Locate the cell with the specified text and output its (x, y) center coordinate. 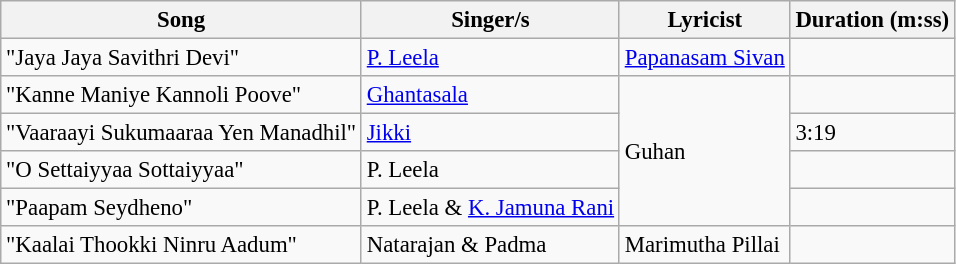
Singer/s (490, 20)
"Jaya Jaya Savithri Devi" (182, 58)
P. Leela & K. Jamuna Rani (490, 208)
Guhan (704, 151)
3:19 (872, 133)
Lyricist (704, 20)
"Vaaraayi Sukumaaraa Yen Manadhil" (182, 133)
Jikki (490, 133)
Duration (m:ss) (872, 20)
Marimutha Pillai (704, 245)
Natarajan & Padma (490, 245)
"Kaalai Thookki Ninru Aadum" (182, 245)
"Kanne Maniye Kannoli Poove" (182, 95)
Papanasam Sivan (704, 58)
Ghantasala (490, 95)
"Paapam Seydheno" (182, 208)
Song (182, 20)
"O Settaiyyaa Sottaiyyaa" (182, 170)
